Return [x, y] of the center of cell containing provided text 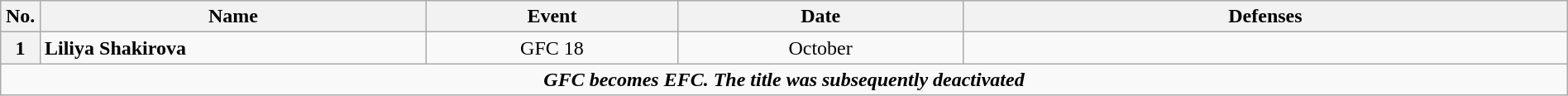
Event [552, 17]
Date [820, 17]
GFC becomes EFC. The title was subsequently deactivated [784, 79]
Liliya Shakirova [233, 48]
1 [21, 48]
Defenses [1265, 17]
Name [233, 17]
No. [21, 17]
October [820, 48]
GFC 18 [552, 48]
